For the text-containing cell, return its midpoint in [x, y] coordinate format. 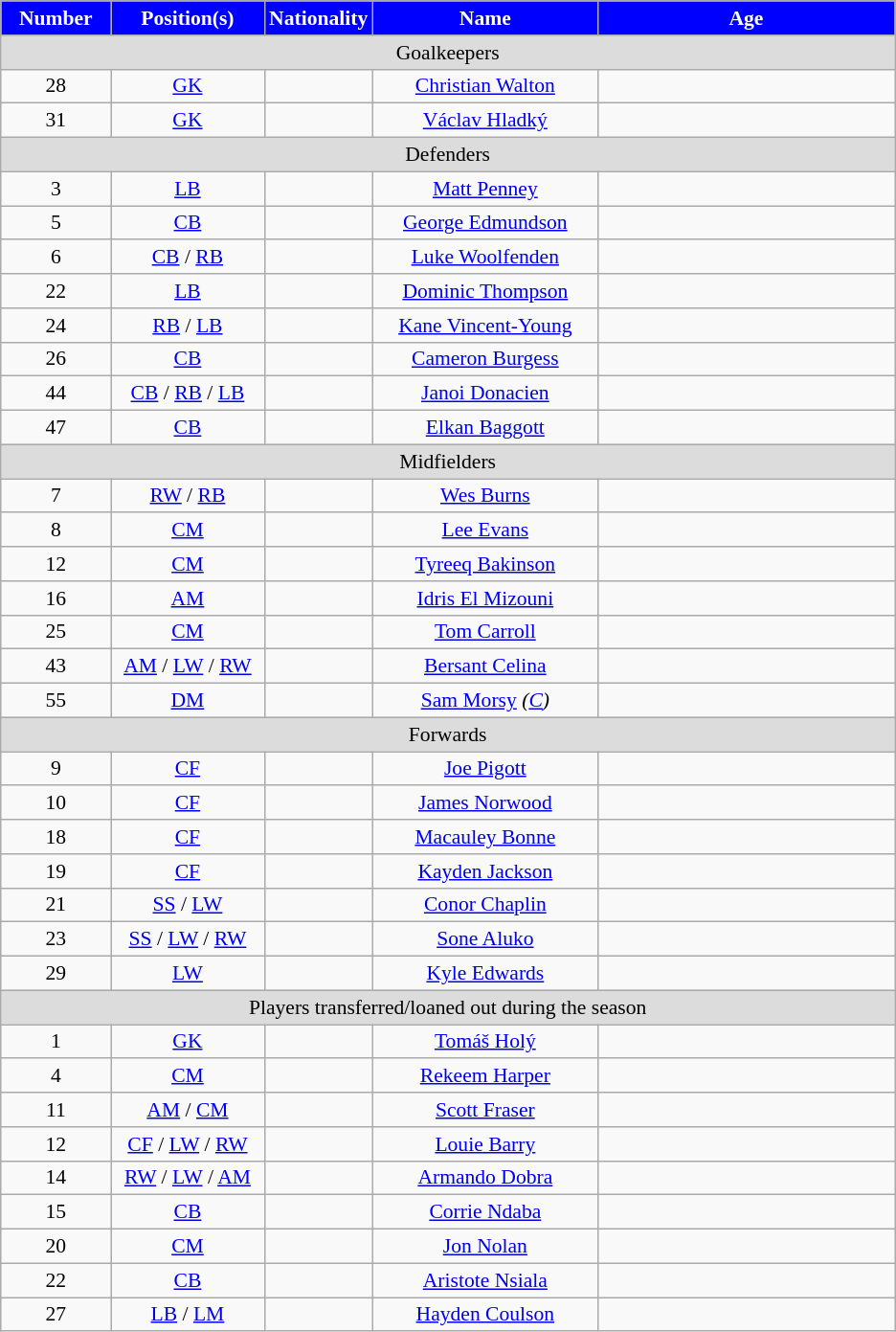
Hayden Coulson [484, 1315]
11 [56, 1110]
Cameron Burgess [484, 359]
18 [56, 837]
Nationality [318, 18]
29 [56, 974]
15 [56, 1212]
Kane Vincent-Young [484, 326]
Václav Hladký [484, 121]
6 [56, 258]
Name [484, 18]
26 [56, 359]
14 [56, 1178]
19 [56, 871]
Midfielders [448, 462]
Rekeem Harper [484, 1076]
Kayden Jackson [484, 871]
Sone Aluko [484, 939]
Aristote Nsiala [484, 1280]
Matt Penney [484, 189]
Christian Walton [484, 86]
CB / RB / LB [188, 394]
James Norwood [484, 803]
Goalkeepers [448, 53]
Idris El Mizouni [484, 598]
24 [56, 326]
23 [56, 939]
SS / LW [188, 905]
Tomáš Holý [484, 1042]
7 [56, 496]
31 [56, 121]
LW [188, 974]
10 [56, 803]
Conor Chaplin [484, 905]
Janoi Donacien [484, 394]
Position(s) [188, 18]
20 [56, 1247]
Joe Pigott [484, 769]
CF / LW / RW [188, 1144]
21 [56, 905]
4 [56, 1076]
Scott Fraser [484, 1110]
AM / LW / RW [188, 666]
Kyle Edwards [484, 974]
Jon Nolan [484, 1247]
DM [188, 701]
3 [56, 189]
AM / CM [188, 1110]
Sam Morsy (C) [484, 701]
Macauley Bonne [484, 837]
Louie Barry [484, 1144]
AM [188, 598]
Defenders [448, 155]
16 [56, 598]
28 [56, 86]
44 [56, 394]
CB / RB [188, 258]
Players transferred/loaned out during the season [448, 1007]
8 [56, 531]
RW / LW / AM [188, 1178]
Tom Carroll [484, 632]
George Edmundson [484, 223]
5 [56, 223]
1 [56, 1042]
RW / RB [188, 496]
Armando Dobra [484, 1178]
27 [56, 1315]
Age [746, 18]
Elkan Baggott [484, 428]
25 [56, 632]
Bersant Celina [484, 666]
43 [56, 666]
47 [56, 428]
Lee Evans [484, 531]
55 [56, 701]
Number [56, 18]
Corrie Ndaba [484, 1212]
Tyreeq Bakinson [484, 564]
SS / LW / RW [188, 939]
LB / LM [188, 1315]
Forwards [448, 734]
RB / LB [188, 326]
Wes Burns [484, 496]
9 [56, 769]
Luke Woolfenden [484, 258]
Dominic Thompson [484, 291]
